From the cell containing the given text, extract its center point as (X, Y) coordinate. 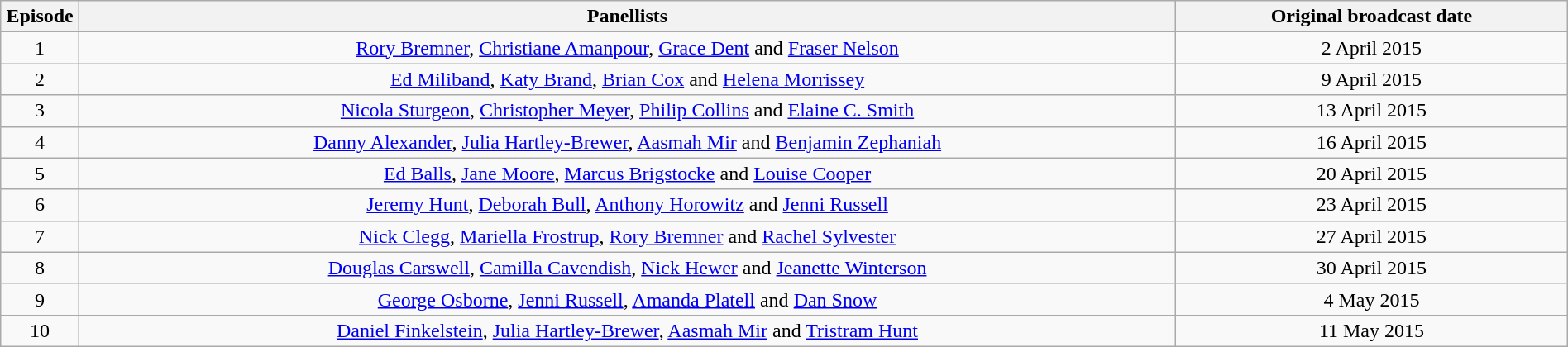
Ed Miliband, Katy Brand, Brian Cox and Helena Morrissey (627, 79)
Episode (40, 17)
7 (40, 236)
2 (40, 79)
Rory Bremner, Christiane Amanpour, Grace Dent and Fraser Nelson (627, 48)
Original broadcast date (1372, 17)
2 April 2015 (1372, 48)
Nick Clegg, Mariella Frostrup, Rory Bremner and Rachel Sylvester (627, 236)
5 (40, 173)
6 (40, 205)
27 April 2015 (1372, 236)
Danny Alexander, Julia Hartley-Brewer, Aasmah Mir and Benjamin Zephaniah (627, 142)
11 May 2015 (1372, 330)
9 April 2015 (1372, 79)
16 April 2015 (1372, 142)
23 April 2015 (1372, 205)
Douglas Carswell, Camilla Cavendish, Nick Hewer and Jeanette Winterson (627, 268)
10 (40, 330)
8 (40, 268)
Panellists (627, 17)
30 April 2015 (1372, 268)
Jeremy Hunt, Deborah Bull, Anthony Horowitz and Jenni Russell (627, 205)
Nicola Sturgeon, Christopher Meyer, Philip Collins and Elaine C. Smith (627, 111)
4 (40, 142)
13 April 2015 (1372, 111)
3 (40, 111)
4 May 2015 (1372, 299)
20 April 2015 (1372, 173)
Daniel Finkelstein, Julia Hartley-Brewer, Aasmah Mir and Tristram Hunt (627, 330)
9 (40, 299)
1 (40, 48)
Ed Balls, Jane Moore, Marcus Brigstocke and Louise Cooper (627, 173)
George Osborne, Jenni Russell, Amanda Platell and Dan Snow (627, 299)
